Pinpoint the cell where the given text exists, returning its (X, Y) midpoint coordinate. 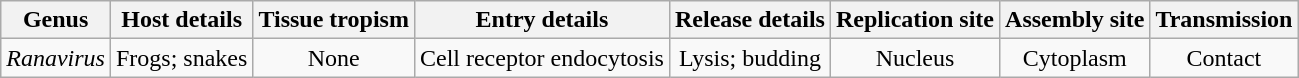
None (334, 58)
Genus (56, 20)
Release details (750, 20)
Ranavirus (56, 58)
Nucleus (914, 58)
Entry details (542, 20)
Contact (1224, 58)
Host details (181, 20)
Lysis; budding (750, 58)
Assembly site (1075, 20)
Tissue tropism (334, 20)
Cell receptor endocytosis (542, 58)
Replication site (914, 20)
Transmission (1224, 20)
Frogs; snakes (181, 58)
Cytoplasm (1075, 58)
